Find where the given text appears and provide that cell's center as (X, Y) coordinate. 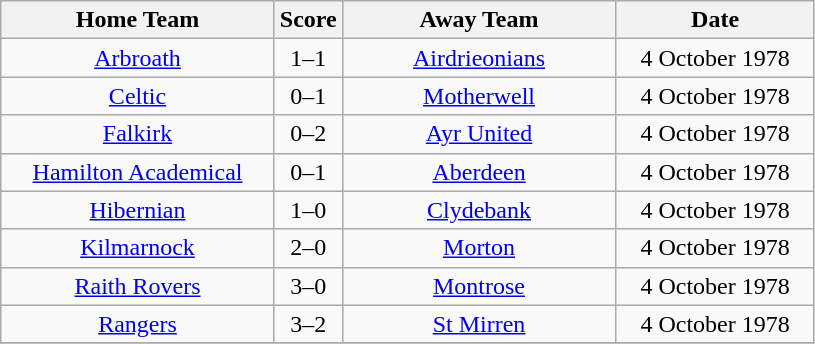
Montrose (479, 286)
Hamilton Academical (138, 172)
1–1 (308, 58)
Rangers (138, 324)
Airdrieonians (479, 58)
Aberdeen (479, 172)
Morton (479, 248)
Celtic (138, 96)
Date (716, 20)
Raith Rovers (138, 286)
Clydebank (479, 210)
0–2 (308, 134)
Motherwell (479, 96)
2–0 (308, 248)
Score (308, 20)
Falkirk (138, 134)
3–0 (308, 286)
Ayr United (479, 134)
Home Team (138, 20)
Arbroath (138, 58)
Kilmarnock (138, 248)
St Mirren (479, 324)
1–0 (308, 210)
Hibernian (138, 210)
3–2 (308, 324)
Away Team (479, 20)
